Capture the cell that displays the provided text and extract its (X, Y) central coordinate. 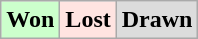
Won (30, 20)
Drawn (157, 20)
Lost (88, 20)
